Extract the (x, y) coordinate from the center of the cell holding the provided text.  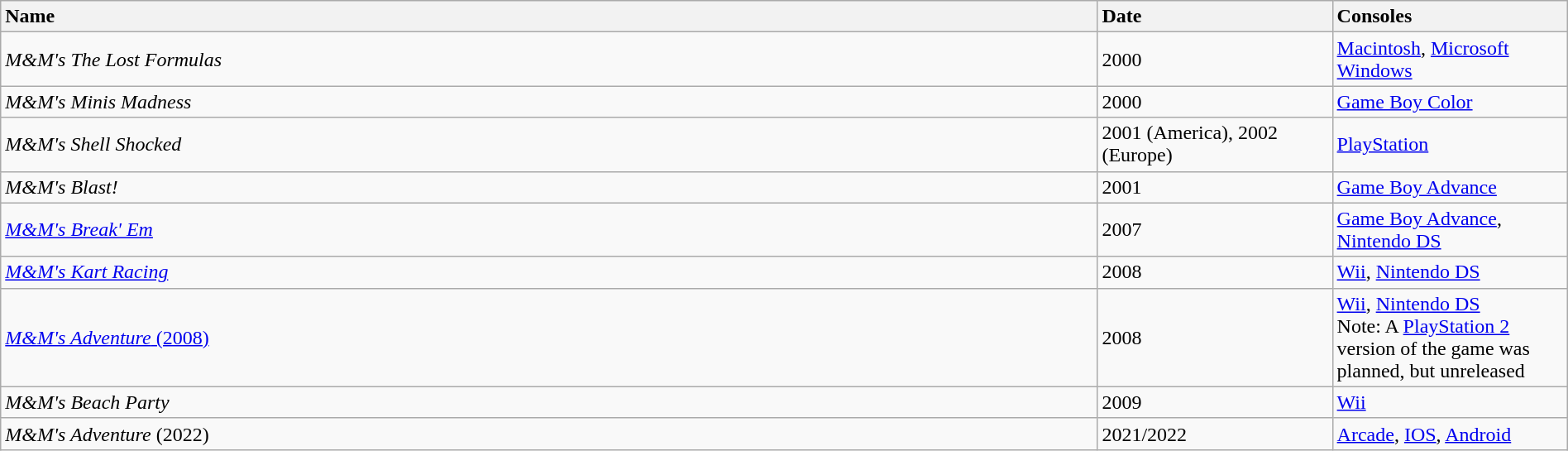
M&M's Shell Shocked (549, 144)
Wii, Nintendo DS (1450, 272)
2021/2022 (1215, 434)
M&M's The Lost Formulas (549, 60)
Macintosh, Microsoft Windows (1450, 60)
M&M's Minis Madness (549, 102)
M&M's Kart Racing (549, 272)
Wii (1450, 402)
Game Boy Advance (1450, 187)
PlayStation (1450, 144)
2001 (1215, 187)
Arcade, IOS, Android (1450, 434)
M&M's Adventure (2008) (549, 338)
M&M's Adventure (2022) (549, 434)
Wii, Nintendo DSNote: A PlayStation 2 version of the game was planned, but unreleased (1450, 338)
Name (549, 17)
Date (1215, 17)
Consoles (1450, 17)
Game Boy Color (1450, 102)
M&M's Break' Em (549, 230)
2001 (America), 2002 (Europe) (1215, 144)
Game Boy Advance, Nintendo DS (1450, 230)
2007 (1215, 230)
2009 (1215, 402)
M&M's Beach Party (549, 402)
M&M's Blast! (549, 187)
